Return (x, y) of the center of cell containing provided text 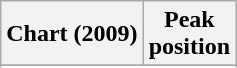
Chart (2009) (72, 34)
Peak position (189, 34)
